Identify which cell holds the provided text, then report its [X, Y] central coordinate. 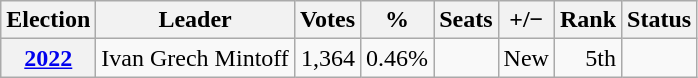
Seats [466, 20]
Ivan Grech Mintoff [196, 58]
Status [660, 20]
+/− [526, 20]
1,364 [327, 58]
% [398, 20]
5th [588, 58]
Rank [588, 20]
Election [48, 20]
New [526, 58]
2022 [48, 58]
Votes [327, 20]
0.46% [398, 58]
Leader [196, 20]
